Extract the (x, y) coordinate from the center of the cell holding the provided text.  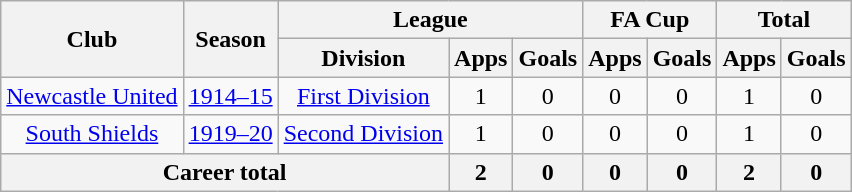
First Division (363, 96)
Newcastle United (92, 96)
1914–15 (230, 96)
Second Division (363, 134)
1919–20 (230, 134)
Career total (225, 172)
Total (784, 20)
Club (92, 39)
Season (230, 39)
Division (363, 58)
South Shields (92, 134)
League (430, 20)
FA Cup (650, 20)
